For the text-containing cell, return its midpoint in [X, Y] coordinate format. 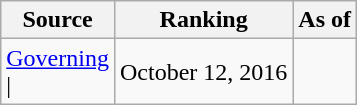
Source [58, 20]
Ranking [203, 20]
As of [325, 20]
Governing| [58, 72]
October 12, 2016 [203, 72]
